For the text-containing cell, return its midpoint in [x, y] coordinate format. 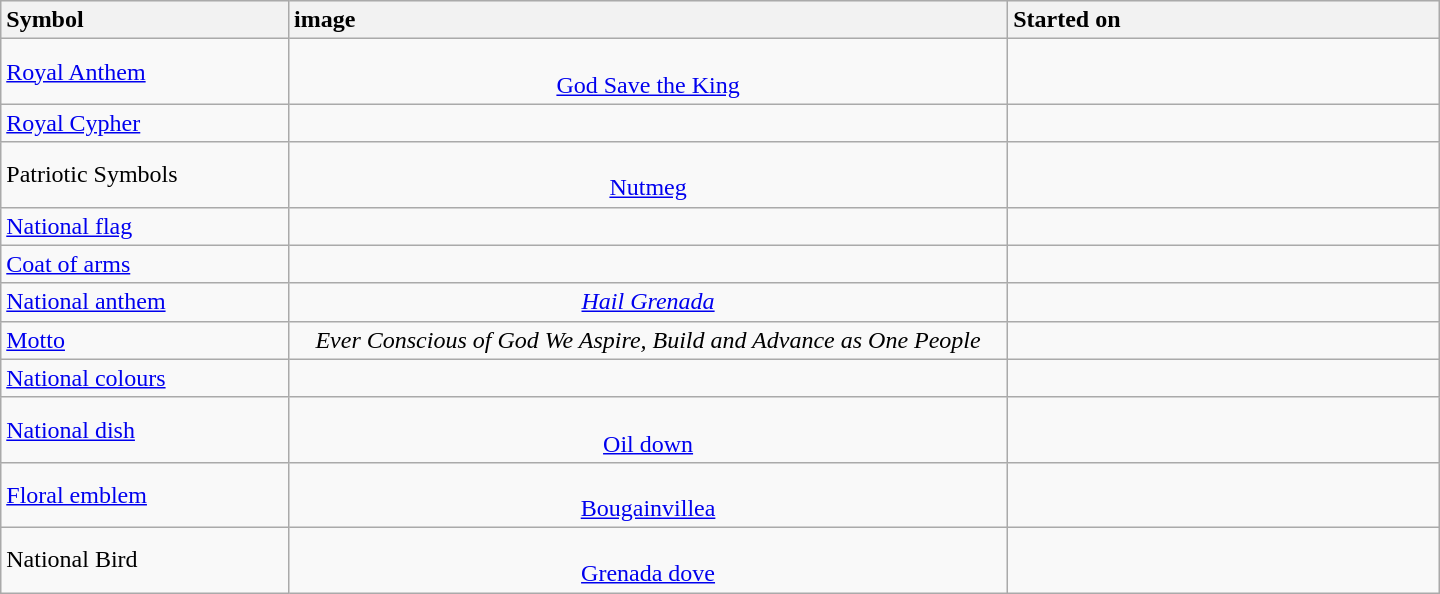
image [648, 20]
God Save the King [648, 72]
Motto [145, 340]
Coat of arms [145, 264]
Oil down [648, 430]
Symbol [145, 20]
Royal Anthem [145, 72]
National dish [145, 430]
Started on [1224, 20]
Grenada dove [648, 560]
Patriotic Symbols [145, 174]
National Bird [145, 560]
National anthem [145, 302]
National colours [145, 378]
Hail Grenada [648, 302]
Floral emblem [145, 494]
Royal Cypher [145, 123]
National flag [145, 226]
Ever Conscious of God We Aspire, Build and Advance as One People [648, 340]
Nutmeg [648, 174]
Bougainvillea [648, 494]
